Pinpoint the cell where the given text exists, returning its (x, y) midpoint coordinate. 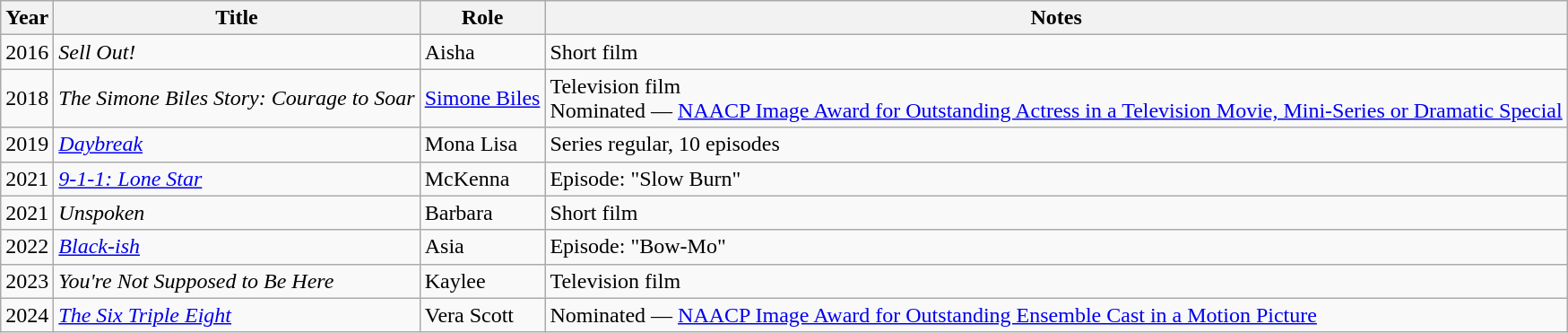
The Six Triple Eight (237, 315)
Sell Out! (237, 52)
9-1-1: Lone Star (237, 179)
Unspoken (237, 213)
2019 (27, 145)
Nominated — NAACP Image Award for Outstanding Ensemble Cast in a Motion Picture (1056, 315)
2018 (27, 99)
2023 (27, 281)
Vera Scott (482, 315)
2024 (27, 315)
Title (237, 18)
McKenna (482, 179)
Black-ish (237, 247)
Year (27, 18)
Role (482, 18)
Aisha (482, 52)
Episode: "Bow-Mo" (1056, 247)
2022 (27, 247)
Barbara (482, 213)
Episode: "Slow Burn" (1056, 179)
Daybreak (237, 145)
Notes (1056, 18)
Mona Lisa (482, 145)
The Simone Biles Story: Courage to Soar (237, 99)
Asia (482, 247)
Television filmNominated — NAACP Image Award for Outstanding Actress in a Television Movie, Mini-Series or Dramatic Special (1056, 99)
Kaylee (482, 281)
2016 (27, 52)
Simone Biles (482, 99)
Television film (1056, 281)
Series regular, 10 episodes (1056, 145)
You're Not Supposed to Be Here (237, 281)
